Return (x, y) of the center of cell containing provided text 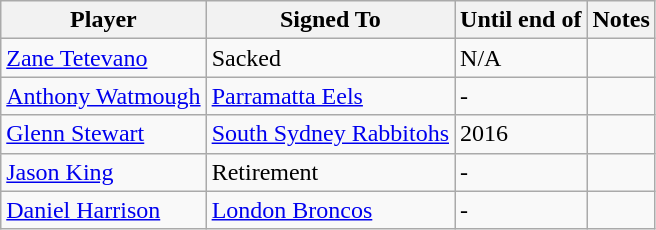
Parramatta Eels (330, 96)
Jason King (104, 172)
Until end of (521, 20)
Notes (621, 20)
South Sydney Rabbitohs (330, 134)
Retirement (330, 172)
2016 (521, 134)
Zane Tetevano (104, 58)
Anthony Watmough (104, 96)
Signed To (330, 20)
Player (104, 20)
Sacked (330, 58)
Glenn Stewart (104, 134)
N/A (521, 58)
London Broncos (330, 210)
Daniel Harrison (104, 210)
